Provide the [X, Y] coordinate of the cell's center where the given text is located.  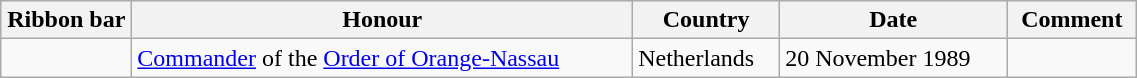
Comment [1072, 20]
20 November 1989 [894, 58]
Commander of the Order of Orange-Nassau [382, 58]
Honour [382, 20]
Date [894, 20]
Country [706, 20]
Ribbon bar [66, 20]
Netherlands [706, 58]
